For the text-containing cell, return its midpoint in [x, y] coordinate format. 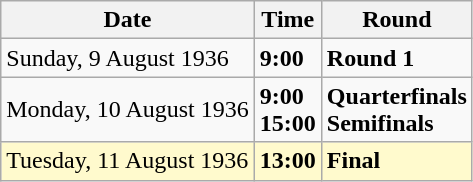
Sunday, 9 August 1936 [128, 58]
9:00 [288, 58]
QuarterfinalsSemifinals [396, 110]
Time [288, 20]
Round [396, 20]
Date [128, 20]
Monday, 10 August 1936 [128, 110]
9:0015:00 [288, 110]
13:00 [288, 161]
Tuesday, 11 August 1936 [128, 161]
Final [396, 161]
Round 1 [396, 58]
